For the text-containing cell, return its midpoint in [X, Y] coordinate format. 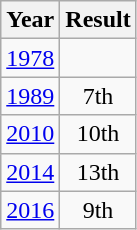
Year [30, 20]
Result [98, 20]
9th [98, 210]
7th [98, 96]
2016 [30, 210]
13th [98, 172]
10th [98, 134]
1978 [30, 58]
2010 [30, 134]
2014 [30, 172]
1989 [30, 96]
